Extract the (X, Y) coordinate from the center of the cell holding the provided text.  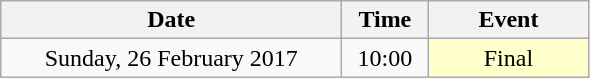
Date (172, 20)
Final (508, 58)
Event (508, 20)
Sunday, 26 February 2017 (172, 58)
Time (385, 20)
10:00 (385, 58)
